Search for the cell housing the specified text and yield its [X, Y] center coordinate. 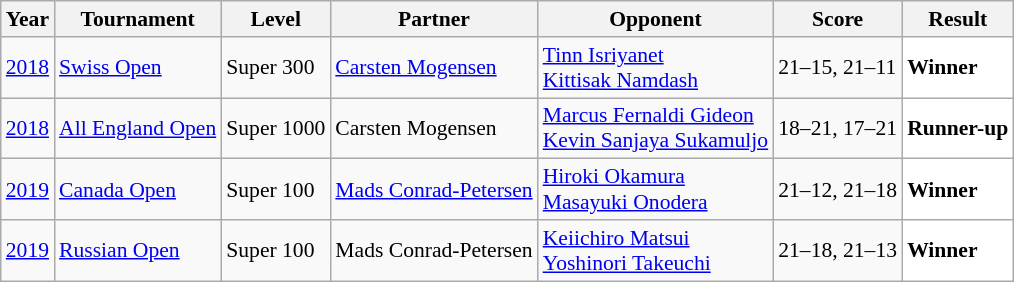
Super 1000 [276, 128]
21–15, 21–11 [838, 68]
21–12, 21–18 [838, 190]
Marcus Fernaldi Gideon Kevin Sanjaya Sukamuljo [656, 128]
Opponent [656, 19]
Swiss Open [138, 68]
Canada Open [138, 190]
All England Open [138, 128]
Tournament [138, 19]
18–21, 17–21 [838, 128]
Keiichiro Matsui Yoshinori Takeuchi [656, 250]
Hiroki Okamura Masayuki Onodera [656, 190]
Russian Open [138, 250]
Tinn Isriyanet Kittisak Namdash [656, 68]
Year [28, 19]
Partner [434, 19]
Super 300 [276, 68]
Result [958, 19]
Level [276, 19]
Runner-up [958, 128]
21–18, 21–13 [838, 250]
Score [838, 19]
